Scan for the cell matching the given text and deliver its (x, y) coordinate at center. 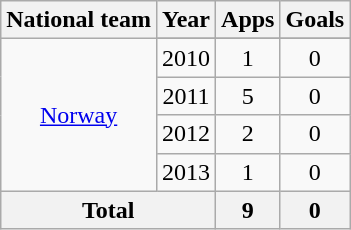
2011 (186, 96)
5 (248, 96)
National team (79, 20)
Goals (315, 20)
Total (108, 210)
Norway (79, 115)
2010 (186, 58)
Year (186, 20)
9 (248, 210)
2 (248, 134)
2012 (186, 134)
2013 (186, 172)
Apps (248, 20)
